Search for the cell housing the specified text and yield its (X, Y) center coordinate. 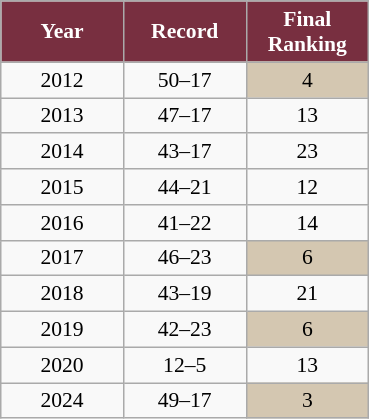
Year (62, 32)
23 (308, 152)
43–17 (184, 152)
2019 (62, 330)
Record (184, 32)
46–23 (184, 258)
2017 (62, 258)
4 (308, 80)
3 (308, 401)
49–17 (184, 401)
2024 (62, 401)
2018 (62, 294)
43–19 (184, 294)
2014 (62, 152)
12 (308, 187)
14 (308, 223)
47–17 (184, 116)
2015 (62, 187)
41–22 (184, 223)
2012 (62, 80)
50–17 (184, 80)
2020 (62, 365)
44–21 (184, 187)
2013 (62, 116)
2016 (62, 223)
Final Ranking (308, 32)
12–5 (184, 365)
21 (308, 294)
42–23 (184, 330)
